Extract the [X, Y] coordinate from the center of the cell holding the provided text.  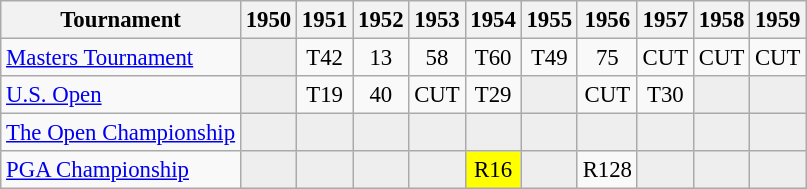
T30 [665, 95]
R128 [607, 170]
Tournament [121, 20]
75 [607, 58]
1957 [665, 20]
1958 [721, 20]
1959 [778, 20]
T49 [549, 58]
T29 [493, 95]
PGA Championship [121, 170]
The Open Championship [121, 133]
1950 [268, 20]
1951 [325, 20]
40 [381, 95]
1952 [381, 20]
U.S. Open [121, 95]
1956 [607, 20]
58 [437, 58]
T42 [325, 58]
Masters Tournament [121, 58]
R16 [493, 170]
1953 [437, 20]
1955 [549, 20]
T19 [325, 95]
1954 [493, 20]
T60 [493, 58]
13 [381, 58]
